From the cell containing the given text, extract its center point as (x, y) coordinate. 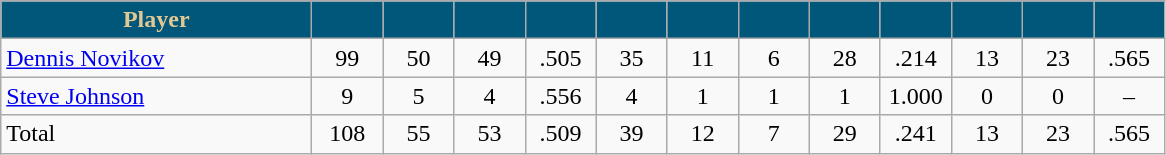
55 (418, 134)
28 (844, 58)
99 (348, 58)
5 (418, 96)
9 (348, 96)
.214 (916, 58)
7 (774, 134)
.509 (560, 134)
29 (844, 134)
Player (156, 20)
6 (774, 58)
49 (490, 58)
108 (348, 134)
.241 (916, 134)
39 (632, 134)
Total (156, 134)
.505 (560, 58)
.556 (560, 96)
11 (702, 58)
35 (632, 58)
1.000 (916, 96)
Steve Johnson (156, 96)
53 (490, 134)
50 (418, 58)
– (1130, 96)
Dennis Novikov (156, 58)
12 (702, 134)
